Locate the cell with the specified text and output its (X, Y) center coordinate. 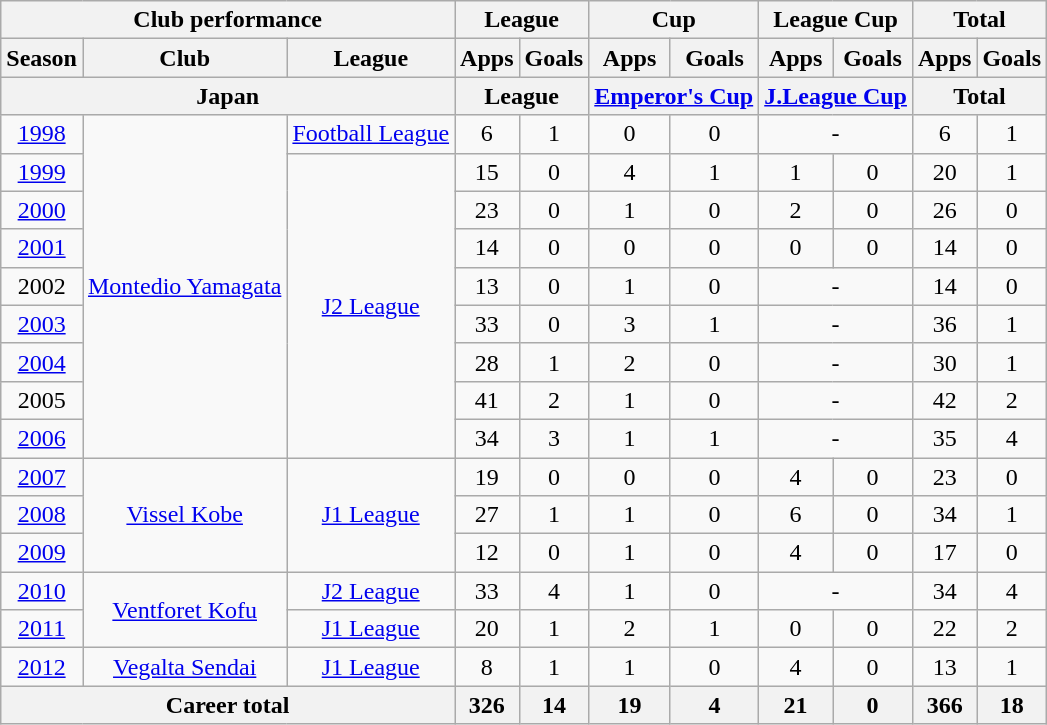
27 (487, 515)
26 (944, 210)
2005 (42, 400)
2012 (42, 667)
1998 (42, 134)
2011 (42, 629)
Japan (228, 96)
2004 (42, 362)
41 (487, 400)
17 (944, 553)
326 (487, 705)
Cup (674, 20)
2008 (42, 515)
Emperor's Cup (674, 96)
Ventforet Kofu (184, 610)
2007 (42, 477)
366 (944, 705)
League Cup (836, 20)
2001 (42, 248)
2003 (42, 324)
12 (487, 553)
2006 (42, 438)
2002 (42, 286)
8 (487, 667)
1999 (42, 172)
21 (796, 705)
J.League Cup (836, 96)
42 (944, 400)
28 (487, 362)
35 (944, 438)
18 (1012, 705)
Vissel Kobe (184, 515)
30 (944, 362)
36 (944, 324)
2009 (42, 553)
2010 (42, 591)
Football League (371, 134)
Club performance (228, 20)
2000 (42, 210)
Season (42, 58)
Vegalta Sendai (184, 667)
15 (487, 172)
Montedio Yamagata (184, 286)
Career total (228, 705)
22 (944, 629)
Club (184, 58)
